Determine the [x, y] coordinate at the center of the cell enclosing the given text.  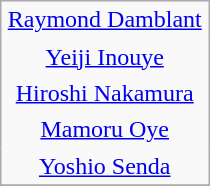
Yeiji Inouye [104, 56]
Mamoru Oye [104, 130]
Raymond Damblant [104, 20]
Hiroshi Nakamura [104, 94]
Yoshio Senda [104, 166]
